Output the [x, y] coordinate of the center of the cell containing the given text.  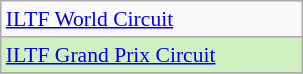
ILTF World Circuit [152, 19]
ILTF Grand Prix Circuit [152, 55]
